Capture the cell that displays the provided text and extract its (X, Y) central coordinate. 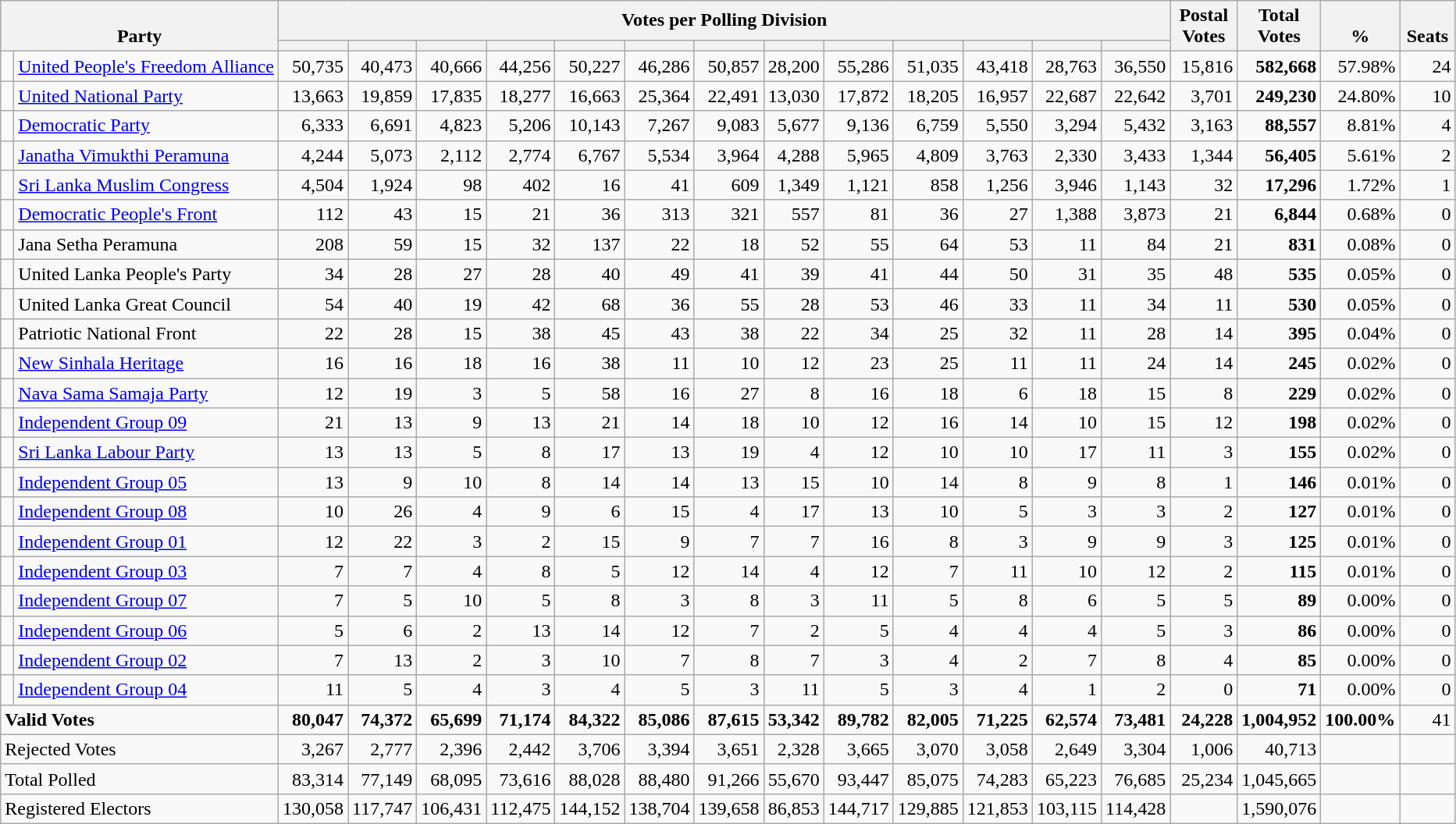
64 (927, 244)
2,777 (383, 749)
42 (521, 304)
245 (1279, 363)
59 (383, 244)
65,699 (451, 719)
85,086 (659, 719)
858 (927, 185)
Democratic People's Front (147, 215)
2,649 (1066, 749)
112 (312, 215)
82,005 (927, 719)
129,885 (927, 808)
3,163 (1204, 126)
88,557 (1279, 126)
28,200 (793, 66)
3,394 (659, 749)
2,774 (521, 155)
62,574 (1066, 719)
2,330 (1066, 155)
146 (1279, 482)
89,782 (859, 719)
121,853 (998, 808)
19,859 (383, 96)
155 (1279, 453)
3,946 (1066, 185)
Jana Setha Peramuna (147, 244)
1,143 (1136, 185)
51,035 (927, 66)
582,668 (1279, 66)
139,658 (729, 808)
2,396 (451, 749)
4,809 (927, 155)
3,706 (590, 749)
Registered Electors (140, 808)
55,670 (793, 779)
Independent Group 01 (147, 542)
117,747 (383, 808)
77,149 (383, 779)
40,473 (383, 66)
17,296 (1279, 185)
39 (793, 274)
22,642 (1136, 96)
5,073 (383, 155)
48 (1204, 274)
68 (590, 304)
0.08% (1360, 244)
2,442 (521, 749)
5,677 (793, 126)
24,228 (1204, 719)
16,663 (590, 96)
Patriotic National Front (147, 333)
5,550 (998, 126)
54 (312, 304)
6,691 (383, 126)
74,372 (383, 719)
313 (659, 215)
65,223 (1066, 779)
144,717 (859, 808)
74,283 (998, 779)
United Lanka People's Party (147, 274)
Independent Group 08 (147, 512)
249,230 (1279, 96)
321 (729, 215)
15,816 (1204, 66)
138,704 (659, 808)
81 (859, 215)
76,685 (1136, 779)
49 (659, 274)
115 (1279, 571)
530 (1279, 304)
6,767 (590, 155)
5,432 (1136, 126)
Votes per Polling Division (724, 20)
1.72% (1360, 185)
17,835 (451, 96)
125 (1279, 542)
10,143 (590, 126)
88,480 (659, 779)
87,615 (729, 719)
1,256 (998, 185)
1,344 (1204, 155)
6,844 (1279, 215)
9,136 (859, 126)
5,534 (659, 155)
Sri Lanka Labour Party (147, 453)
Independent Group 07 (147, 601)
Seats (1427, 27)
22,687 (1066, 96)
5.61% (1360, 155)
9,083 (729, 126)
Independent Group 04 (147, 690)
71 (1279, 690)
40,666 (451, 66)
56,405 (1279, 155)
3,665 (859, 749)
13,663 (312, 96)
Independent Group 09 (147, 423)
0.68% (1360, 215)
73,616 (521, 779)
106,431 (451, 808)
84,322 (590, 719)
1,388 (1066, 215)
535 (1279, 274)
33 (998, 304)
130,058 (312, 808)
2,328 (793, 749)
1,004,952 (1279, 719)
40,713 (1279, 749)
80,047 (312, 719)
17,872 (859, 96)
36,550 (1136, 66)
Rejected Votes (140, 749)
71,225 (998, 719)
114,428 (1136, 808)
Independent Group 06 (147, 630)
58 (590, 392)
831 (1279, 244)
50,735 (312, 66)
86 (1279, 630)
1,121 (859, 185)
73,481 (1136, 719)
22,491 (729, 96)
208 (312, 244)
100.00% (1360, 719)
3,701 (1204, 96)
144,152 (590, 808)
Valid Votes (140, 719)
1,045,665 (1279, 779)
93,447 (859, 779)
Independent Group 05 (147, 482)
45 (590, 333)
% (1360, 27)
43,418 (998, 66)
Total Polled (140, 779)
New Sinhala Heritage (147, 363)
Sri Lanka Muslim Congress (147, 185)
4,823 (451, 126)
137 (590, 244)
United Lanka Great Council (147, 304)
52 (793, 244)
Total Votes (1279, 27)
50,857 (729, 66)
5,206 (521, 126)
3,267 (312, 749)
103,115 (1066, 808)
Democratic Party (147, 126)
0.04% (1360, 333)
26 (383, 512)
71,174 (521, 719)
4,288 (793, 155)
395 (1279, 333)
88,028 (590, 779)
46,286 (659, 66)
1,924 (383, 185)
53,342 (793, 719)
3,433 (1136, 155)
91,266 (729, 779)
16,957 (998, 96)
6,333 (312, 126)
83,314 (312, 779)
1,349 (793, 185)
2,112 (451, 155)
Janatha Vimukthi Peramuna (147, 155)
46 (927, 304)
Independent Group 03 (147, 571)
609 (729, 185)
3,651 (729, 749)
Nava Sama Samaja Party (147, 392)
24.80% (1360, 96)
4,504 (312, 185)
1,590,076 (1279, 808)
84 (1136, 244)
23 (859, 363)
28,763 (1066, 66)
557 (793, 215)
13,030 (793, 96)
89 (1279, 601)
86,853 (793, 808)
402 (521, 185)
18,277 (521, 96)
50,227 (590, 66)
3,058 (998, 749)
85 (1279, 660)
8.81% (1360, 126)
229 (1279, 392)
198 (1279, 423)
44,256 (521, 66)
4,244 (312, 155)
Independent Group 02 (147, 660)
50 (998, 274)
68,095 (451, 779)
1,006 (1204, 749)
85,075 (927, 779)
PostalVotes (1204, 27)
35 (1136, 274)
18,205 (927, 96)
5,965 (859, 155)
25,234 (1204, 779)
3,873 (1136, 215)
25,364 (659, 96)
127 (1279, 512)
3,763 (998, 155)
7,267 (659, 126)
3,294 (1066, 126)
Party (140, 27)
57.98% (1360, 66)
31 (1066, 274)
44 (927, 274)
United National Party (147, 96)
3,070 (927, 749)
98 (451, 185)
3,964 (729, 155)
3,304 (1136, 749)
6,759 (927, 126)
United People's Freedom Alliance (147, 66)
55,286 (859, 66)
112,475 (521, 808)
